Scan for the cell matching the given text and deliver its [x, y] coordinate at center. 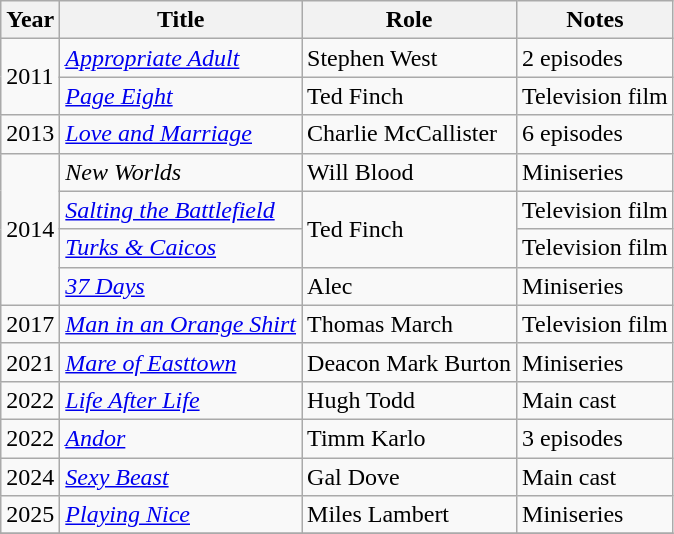
2017 [30, 324]
Charlie McCallister [410, 134]
Notes [596, 20]
Playing Nice [181, 515]
Andor [181, 438]
Salting the Battlefield [181, 210]
2013 [30, 134]
2014 [30, 229]
6 episodes [596, 134]
Mare of Easttown [181, 362]
Gal Dove [410, 477]
Role [410, 20]
Alec [410, 286]
Hugh Todd [410, 400]
2 episodes [596, 58]
2021 [30, 362]
Man in an Orange Shirt [181, 324]
Will Blood [410, 172]
Stephen West [410, 58]
2024 [30, 477]
Life After Life [181, 400]
Turks & Caicos [181, 248]
3 episodes [596, 438]
Thomas March [410, 324]
Title [181, 20]
37 Days [181, 286]
Love and Marriage [181, 134]
Year [30, 20]
2011 [30, 77]
Page Eight [181, 96]
Appropriate Adult [181, 58]
New Worlds [181, 172]
Deacon Mark Burton [410, 362]
Sexy Beast [181, 477]
Timm Karlo [410, 438]
Miles Lambert [410, 515]
2025 [30, 515]
